Find where the given text appears and provide that cell's center as [x, y] coordinate. 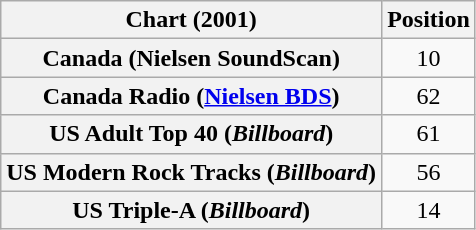
61 [429, 134]
Chart (2001) [192, 20]
US Modern Rock Tracks (Billboard) [192, 172]
14 [429, 210]
Position [429, 20]
Canada (Nielsen SoundScan) [192, 58]
Canada Radio (Nielsen BDS) [192, 96]
56 [429, 172]
10 [429, 58]
US Triple-A (Billboard) [192, 210]
US Adult Top 40 (Billboard) [192, 134]
62 [429, 96]
